Identify which cell holds the provided text, then report its (X, Y) central coordinate. 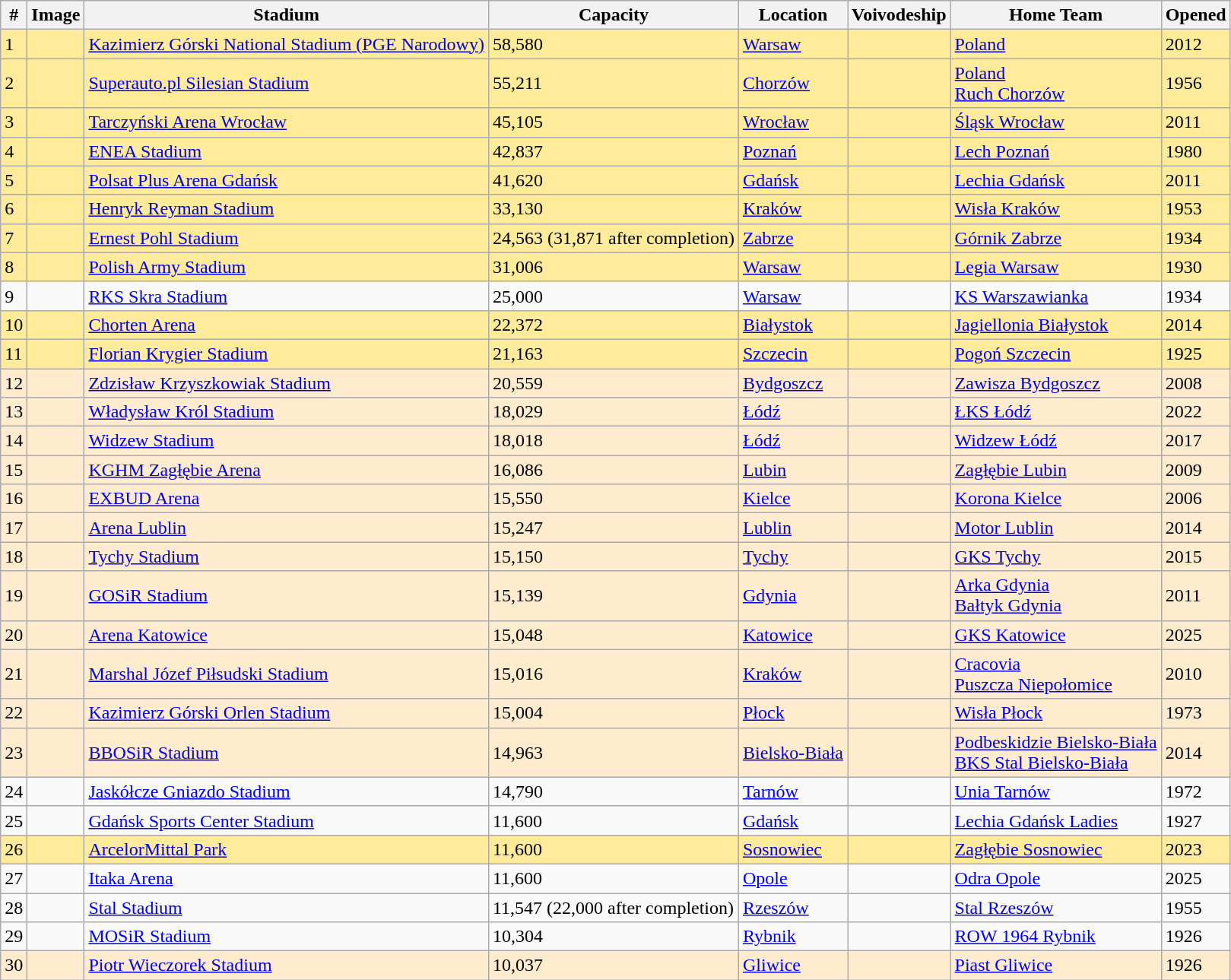
Unia Tarnów (1055, 791)
Superauto.pl Silesian Stadium (287, 84)
8 (14, 267)
1 (14, 44)
15,048 (613, 635)
Polish Army Stadium (287, 267)
10 (14, 325)
1973 (1195, 713)
Zawisza Bydgoszcz (1055, 382)
5 (14, 180)
25 (14, 820)
27 (14, 878)
ArcelorMittal Park (287, 849)
Jagiellonia Białystok (1055, 325)
RKS Skra Stadium (287, 296)
Bielsko-Biała (792, 753)
11 (14, 354)
15 (14, 470)
Bydgoszcz (792, 382)
26 (14, 849)
18 (14, 557)
Kazimierz Górski National Stadium (PGE Narodowy) (287, 44)
Wisła Płock (1055, 713)
20,559 (613, 382)
ROW 1964 Rybnik (1055, 937)
Tarnów (792, 791)
Location (792, 15)
ENEA Stadium (287, 151)
Wisła Kraków (1055, 209)
Śląsk Wrocław (1055, 122)
Cracovia Puszcza Niepołomice (1055, 674)
Home Team (1055, 15)
Poland (1055, 44)
Płock (792, 713)
Motor Lublin (1055, 528)
25,000 (613, 296)
Jaskółcze Gniazdo Stadium (287, 791)
18,029 (613, 412)
2006 (1195, 499)
Voivodeship (899, 15)
1927 (1195, 820)
GKS Tychy (1055, 557)
Kielce (792, 499)
13 (14, 412)
42,837 (613, 151)
15,550 (613, 499)
58,580 (613, 44)
Wrocław (792, 122)
2017 (1195, 441)
24,563 (31,871 after completion) (613, 238)
11,547 (22,000 after completion) (613, 907)
2023 (1195, 849)
Rybnik (792, 937)
14,790 (613, 791)
Górnik Zabrze (1055, 238)
12 (14, 382)
Zabrze (792, 238)
28 (14, 907)
Arena Lublin (287, 528)
Ernest Pohl Stadium (287, 238)
2012 (1195, 44)
14 (14, 441)
1972 (1195, 791)
2008 (1195, 382)
Lechia Gdańsk (1055, 180)
1955 (1195, 907)
18,018 (613, 441)
Stal Rzeszów (1055, 907)
Rzeszów (792, 907)
Chorzów (792, 84)
Legia Warsaw (1055, 267)
22 (14, 713)
Szczecin (792, 354)
19 (14, 596)
Image (56, 15)
41,620 (613, 180)
Pogoń Szczecin (1055, 354)
Gdynia (792, 596)
Sosnowiec (792, 849)
Kazimierz Górski Orlen Stadium (287, 713)
Lubin (792, 470)
16 (14, 499)
55,211 (613, 84)
Zagłębie Lubin (1055, 470)
Stal Stadium (287, 907)
1980 (1195, 151)
10,037 (613, 966)
GOSiR Stadium (287, 596)
Gliwice (792, 966)
2015 (1195, 557)
4 (14, 151)
KGHM Zagłębie Arena (287, 470)
Odra Opole (1055, 878)
Lechia Gdańsk Ladies (1055, 820)
Widzew Łódź (1055, 441)
Piast Gliwice (1055, 966)
Władysław Król Stadium (287, 412)
7 (14, 238)
Zdzisław Krzyszkowiak Stadium (287, 382)
Białystok (792, 325)
Korona Kielce (1055, 499)
21,163 (613, 354)
Henryk Reyman Stadium (287, 209)
2010 (1195, 674)
14,963 (613, 753)
2009 (1195, 470)
23 (14, 753)
PolandRuch Chorzów (1055, 84)
1930 (1195, 267)
# (14, 15)
Podbeskidzie Bielsko-BiałaBKS Stal Bielsko-Biała (1055, 753)
Tychy (792, 557)
21 (14, 674)
45,105 (613, 122)
15,150 (613, 557)
15,247 (613, 528)
Poznań (792, 151)
15,016 (613, 674)
Arena Katowice (287, 635)
33,130 (613, 209)
ŁKS Łódź (1055, 412)
1956 (1195, 84)
Tychy Stadium (287, 557)
Gdańsk Sports Center Stadium (287, 820)
Stadium (287, 15)
22,372 (613, 325)
16,086 (613, 470)
Capacity (613, 15)
MOSiR Stadium (287, 937)
GKS Katowice (1055, 635)
Chorten Arena (287, 325)
Florian Krygier Stadium (287, 354)
24 (14, 791)
6 (14, 209)
15,004 (613, 713)
Piotr Wieczorek Stadium (287, 966)
1953 (1195, 209)
30 (14, 966)
20 (14, 635)
EXBUD Arena (287, 499)
2 (14, 84)
2022 (1195, 412)
Itaka Arena (287, 878)
17 (14, 528)
9 (14, 296)
Widzew Stadium (287, 441)
29 (14, 937)
Opened (1195, 15)
1925 (1195, 354)
Katowice (792, 635)
Arka GdyniaBałtyk Gdynia (1055, 596)
Lech Poznań (1055, 151)
BBOSiR Stadium (287, 753)
KS Warszawianka (1055, 296)
Lublin (792, 528)
Opole (792, 878)
Polsat Plus Arena Gdańsk (287, 180)
31,006 (613, 267)
3 (14, 122)
Tarczyński Arena Wrocław (287, 122)
15,139 (613, 596)
10,304 (613, 937)
Marshal Józef Piłsudski Stadium (287, 674)
Zagłębie Sosnowiec (1055, 849)
